Identify which cell holds the provided text, then report its (X, Y) central coordinate. 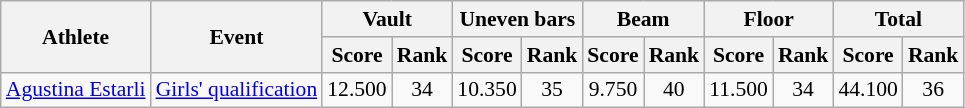
Total (898, 19)
40 (674, 90)
9.750 (612, 90)
10.350 (486, 90)
Girls' qualification (237, 90)
44.100 (868, 90)
12.500 (356, 90)
Uneven bars (517, 19)
11.500 (738, 90)
Athlete (76, 36)
Vault (387, 19)
Event (237, 36)
Floor (768, 19)
Beam (643, 19)
35 (552, 90)
Agustina Estarli (76, 90)
36 (934, 90)
